Output the [X, Y] coordinate of the center of the cell containing the given text.  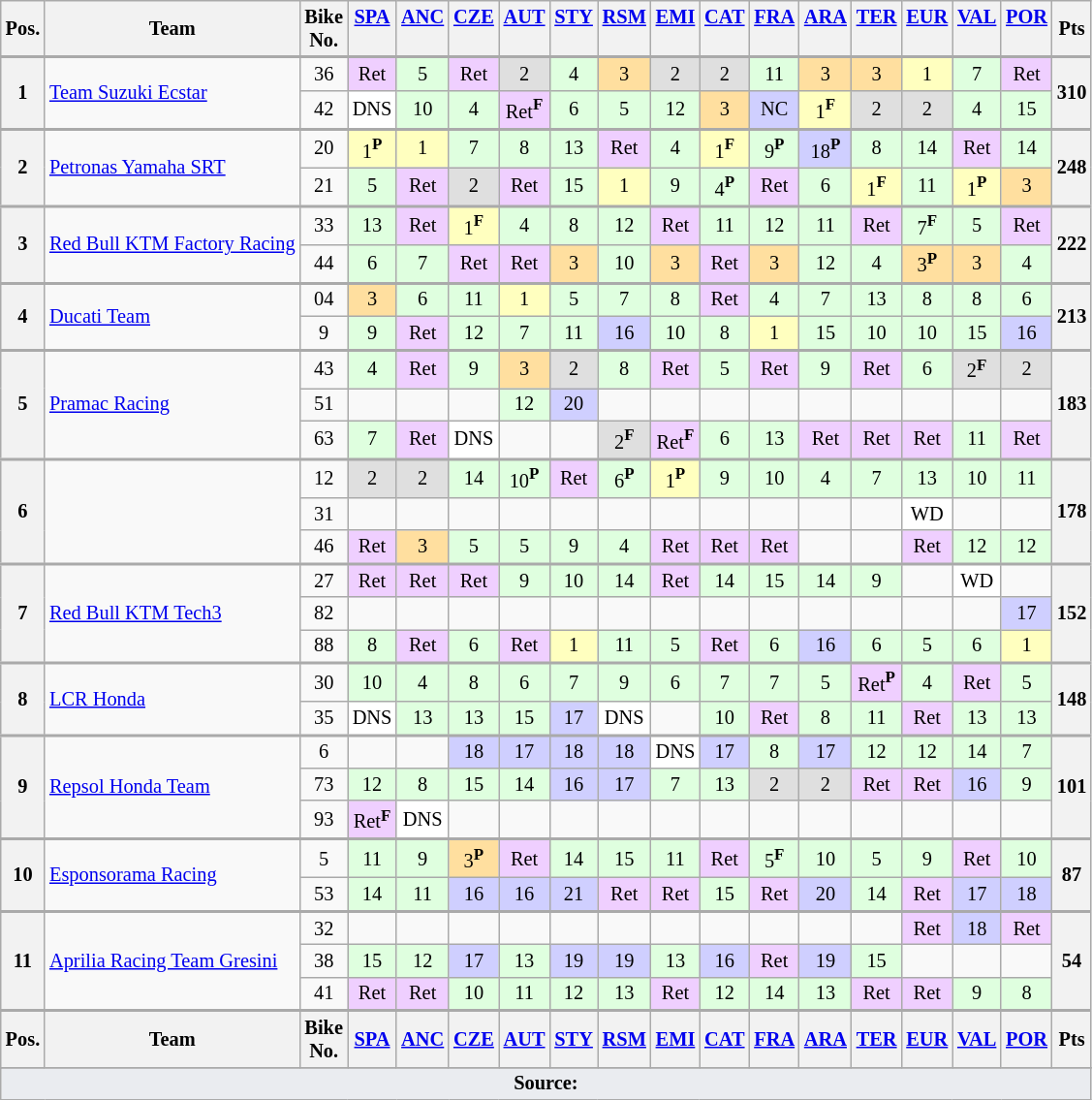
7F [926, 225]
38 [324, 960]
Aprilia Racing Team Gresini [172, 960]
Ducati Team [172, 316]
33 [324, 225]
Team Suzuki Ecstar [172, 93]
53 [324, 894]
Petronas Yamaha SRT [172, 167]
93 [324, 820]
Red Bull KTM Tech3 [172, 613]
88 [324, 645]
51 [324, 404]
30 [324, 682]
54 [1072, 960]
213 [1072, 316]
Source: [546, 1084]
63 [324, 440]
Repsol Honda Team [172, 787]
NC [774, 110]
35 [324, 717]
Red Bull KTM Factory Racing [172, 244]
27 [324, 580]
183 [1072, 403]
Pramac Racing [172, 403]
82 [324, 613]
178 [1072, 512]
43 [324, 368]
32 [324, 927]
41 [324, 993]
Esponsorama Racing [172, 875]
73 [324, 784]
148 [1072, 699]
310 [1072, 93]
222 [1072, 244]
152 [1072, 613]
6P [624, 479]
87 [1072, 875]
04 [324, 299]
9P [774, 148]
31 [324, 514]
LCR Honda [172, 699]
42 [324, 110]
RetP [877, 682]
101 [1072, 787]
44 [324, 264]
5F [774, 859]
36 [324, 74]
18P [826, 148]
10P [525, 479]
4P [725, 187]
248 [1072, 167]
46 [324, 547]
